Pinpoint the cell where the given text exists, returning its [x, y] midpoint coordinate. 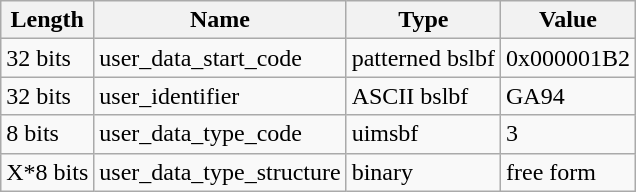
free form [568, 172]
0x000001B2 [568, 58]
8 bits [48, 134]
patterned bslbf [423, 58]
user_identifier [220, 96]
3 [568, 134]
ASCII bslbf [423, 96]
uimsbf [423, 134]
binary [423, 172]
Value [568, 20]
GA94 [568, 96]
Name [220, 20]
user_data_type_code [220, 134]
X*8 bits [48, 172]
user_data_start_code [220, 58]
Length [48, 20]
Type [423, 20]
user_data_type_structure [220, 172]
